Locate the cell with the specified text and output its [x, y] center coordinate. 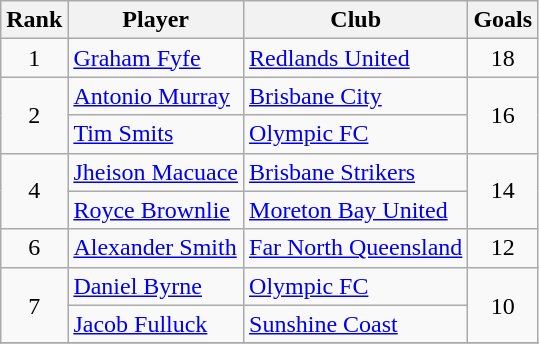
12 [503, 248]
7 [34, 305]
Redlands United [356, 58]
1 [34, 58]
Alexander Smith [156, 248]
14 [503, 191]
Rank [34, 20]
Brisbane Strikers [356, 172]
Club [356, 20]
Far North Queensland [356, 248]
Jheison Macuace [156, 172]
Sunshine Coast [356, 324]
18 [503, 58]
Tim Smits [156, 134]
Player [156, 20]
Jacob Fulluck [156, 324]
10 [503, 305]
Goals [503, 20]
Royce Brownlie [156, 210]
6 [34, 248]
Daniel Byrne [156, 286]
16 [503, 115]
Brisbane City [356, 96]
2 [34, 115]
4 [34, 191]
Antonio Murray [156, 96]
Graham Fyfe [156, 58]
Moreton Bay United [356, 210]
